Identify which cell holds the provided text, then report its (x, y) central coordinate. 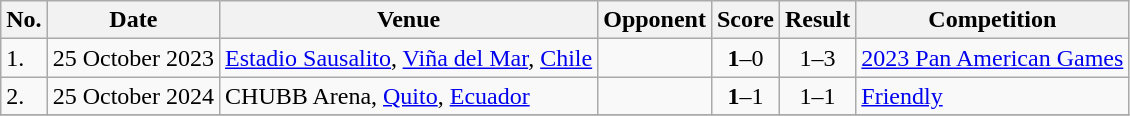
Score (745, 20)
Opponent (655, 20)
Friendly (992, 96)
Date (133, 20)
2. (24, 96)
25 October 2023 (133, 58)
1–0 (745, 58)
1–3 (817, 58)
No. (24, 20)
1. (24, 58)
Venue (409, 20)
25 October 2024 (133, 96)
Estadio Sausalito, Viña del Mar, Chile (409, 58)
Result (817, 20)
2023 Pan American Games (992, 58)
Competition (992, 20)
CHUBB Arena, Quito, Ecuador (409, 96)
